Find where the given text appears and provide that cell's center as [X, Y] coordinate. 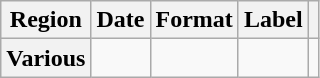
Various [46, 58]
Label [273, 20]
Date [120, 20]
Format [194, 20]
Region [46, 20]
